From the cell containing the given text, extract its center point as (x, y) coordinate. 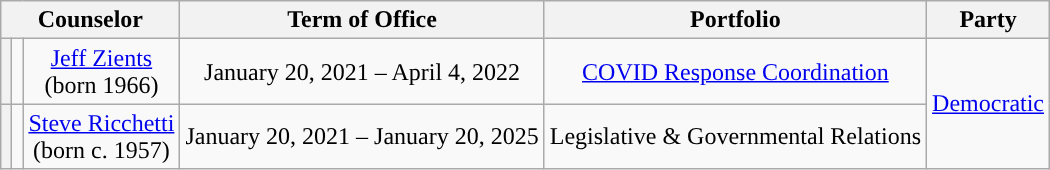
Party (988, 20)
COVID Response Coordination (735, 72)
Steve Ricchetti(born c. 1957) (102, 136)
January 20, 2021 – January 20, 2025 (362, 136)
Term of Office (362, 20)
Democratic (988, 104)
Jeff Zients(born 1966) (102, 72)
Counselor (90, 20)
Portfolio (735, 20)
January 20, 2021 – April 4, 2022 (362, 72)
Legislative & Governmental Relations (735, 136)
